Locate the cell with the specified text and output its (x, y) center coordinate. 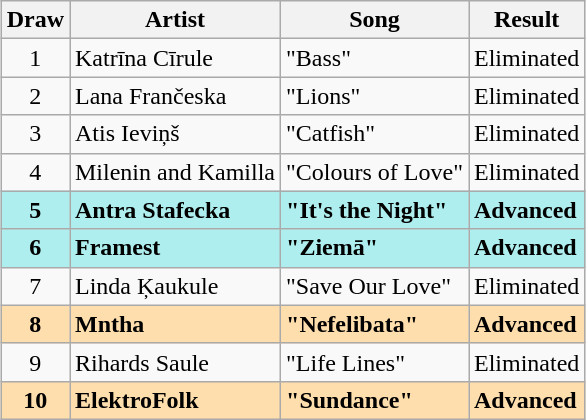
Framest (176, 248)
2 (35, 96)
5 (35, 210)
3 (35, 134)
Atis Ieviņš (176, 134)
"It's the Night" (375, 210)
"Sundance" (375, 400)
Result (526, 20)
"Life Lines" (375, 362)
10 (35, 400)
Lana Frančeska (176, 96)
"Bass" (375, 58)
6 (35, 248)
"Colours of Love" (375, 172)
Draw (35, 20)
Milenin and Kamilla (176, 172)
9 (35, 362)
Artist (176, 20)
Rihards Saule (176, 362)
Mntha (176, 324)
"Catfish" (375, 134)
ElektroFolk (176, 400)
8 (35, 324)
Antra Stafecka (176, 210)
1 (35, 58)
"Lions" (375, 96)
"Nefelibata" (375, 324)
Song (375, 20)
"Save Our Love" (375, 286)
"Ziemā" (375, 248)
Katrīna Cīrule (176, 58)
4 (35, 172)
7 (35, 286)
Linda Ķaukule (176, 286)
